Scan for the cell matching the given text and deliver its (X, Y) coordinate at center. 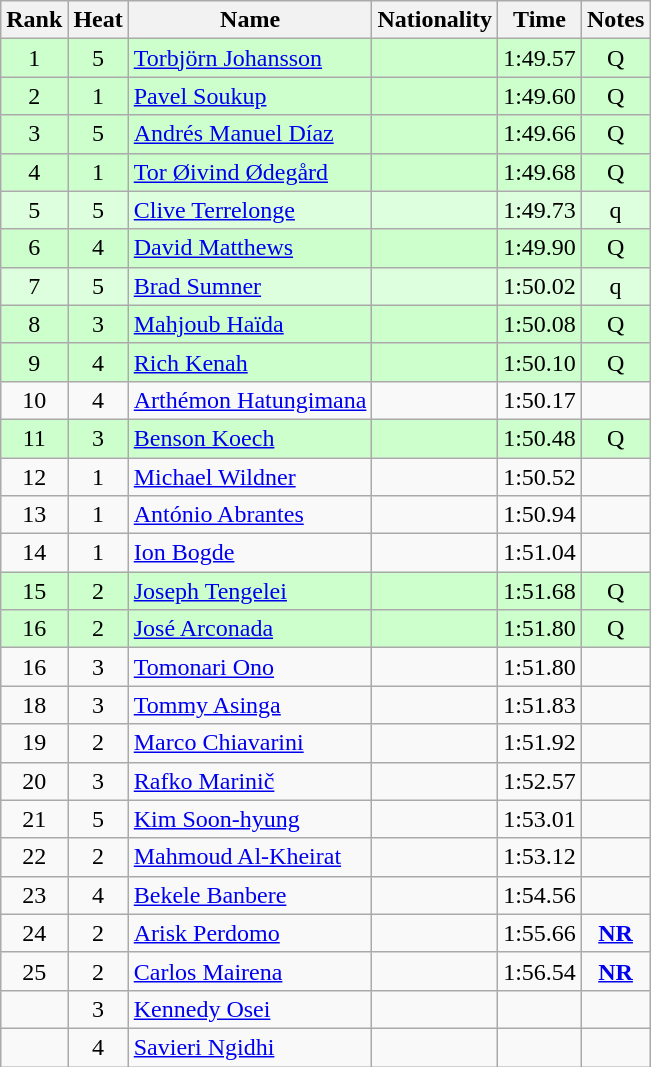
António Abrantes (250, 515)
Marco Chiavarini (250, 743)
Mahjoub Haïda (250, 324)
Kim Soon-hyung (250, 819)
13 (34, 515)
25 (34, 971)
1:50.02 (540, 286)
Name (250, 20)
24 (34, 933)
Rank (34, 20)
Pavel Soukup (250, 96)
Tomonari Ono (250, 667)
Carlos Mairena (250, 971)
Notes (615, 20)
1:51.92 (540, 743)
23 (34, 895)
1:49.66 (540, 134)
1:50.17 (540, 400)
1:49.57 (540, 58)
20 (34, 781)
Bekele Banbere (250, 895)
Nationality (435, 20)
21 (34, 819)
Kennedy Osei (250, 1009)
Ion Bogde (250, 553)
Arthémon Hatungimana (250, 400)
1:53.01 (540, 819)
Torbjörn Johansson (250, 58)
1:50.94 (540, 515)
Rich Kenah (250, 362)
19 (34, 743)
6 (34, 248)
Rafko Marinič (250, 781)
Joseph Tengelei (250, 591)
1:50.48 (540, 438)
1:52.57 (540, 781)
Savieri Ngidhi (250, 1047)
1:49.73 (540, 210)
14 (34, 553)
1:50.08 (540, 324)
12 (34, 477)
José Arconada (250, 629)
Mahmoud Al-Kheirat (250, 857)
1:49.60 (540, 96)
11 (34, 438)
Michael Wildner (250, 477)
Time (540, 20)
8 (34, 324)
7 (34, 286)
Heat (98, 20)
18 (34, 705)
10 (34, 400)
15 (34, 591)
1:56.54 (540, 971)
1:50.10 (540, 362)
1:49.68 (540, 172)
1:50.52 (540, 477)
1:49.90 (540, 248)
1:53.12 (540, 857)
Clive Terrelonge (250, 210)
1:54.56 (540, 895)
1:51.83 (540, 705)
Benson Koech (250, 438)
1:51.68 (540, 591)
Tor Øivind Ødegård (250, 172)
David Matthews (250, 248)
1:55.66 (540, 933)
22 (34, 857)
Tommy Asinga (250, 705)
Andrés Manuel Díaz (250, 134)
Brad Sumner (250, 286)
1:51.04 (540, 553)
9 (34, 362)
Arisk Perdomo (250, 933)
